For the text-containing cell, return its midpoint in [x, y] coordinate format. 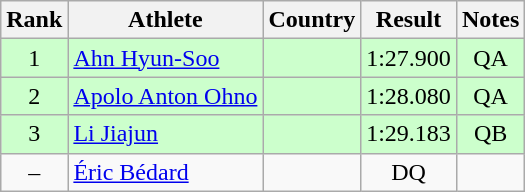
Result [409, 20]
Éric Bédard [166, 172]
Ahn Hyun-Soo [166, 58]
Athlete [166, 20]
Rank [34, 20]
Country [312, 20]
2 [34, 96]
1:28.080 [409, 96]
DQ [409, 172]
Li Jiajun [166, 134]
Notes [490, 20]
QB [490, 134]
1 [34, 58]
1:27.900 [409, 58]
– [34, 172]
3 [34, 134]
1:29.183 [409, 134]
Apolo Anton Ohno [166, 96]
